Extract the [x, y] coordinate from the center of the cell holding the provided text.  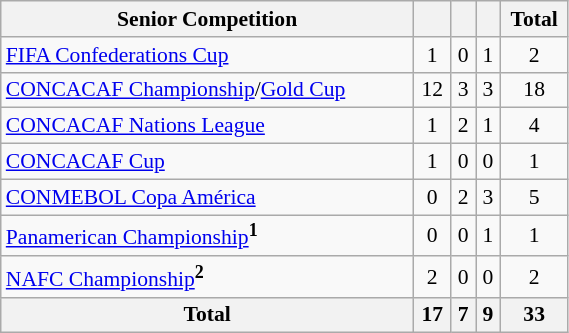
CONMEBOL Copa América [208, 197]
Panamerican Championship1 [208, 236]
CONCACAF Nations League [208, 126]
CONCACAF Championship/Gold Cup [208, 90]
4 [534, 126]
Senior Competition [208, 19]
Total [534, 19]
CONCACAF Cup [208, 162]
12 [432, 90]
18 [534, 90]
FIFA Confederations Cup [208, 55]
5 [534, 197]
NAFC Championship2 [208, 276]
